Detect which cell encompasses the target text, then output its [X, Y] center coordinate. 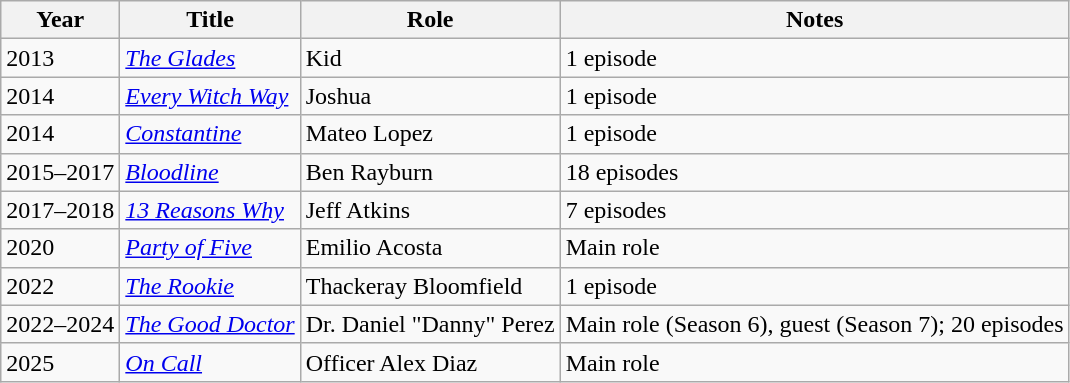
Emilio Acosta [430, 248]
2017–2018 [60, 210]
Mateo Lopez [430, 134]
2025 [60, 362]
On Call [210, 362]
Main role (Season 6), guest (Season 7); 20 episodes [814, 324]
Thackeray Bloomfield [430, 286]
Officer Alex Diaz [430, 362]
13 Reasons Why [210, 210]
Kid [430, 58]
2015–2017 [60, 172]
Title [210, 20]
The Glades [210, 58]
Notes [814, 20]
7 episodes [814, 210]
Bloodline [210, 172]
Ben Rayburn [430, 172]
Dr. Daniel "Danny" Perez [430, 324]
2013 [60, 58]
2022 [60, 286]
2020 [60, 248]
Role [430, 20]
18 episodes [814, 172]
Every Witch Way [210, 96]
Party of Five [210, 248]
The Good Doctor [210, 324]
The Rookie [210, 286]
Jeff Atkins [430, 210]
2022–2024 [60, 324]
Year [60, 20]
Constantine [210, 134]
Joshua [430, 96]
